Find where the given text appears and provide that cell's center as (x, y) coordinate. 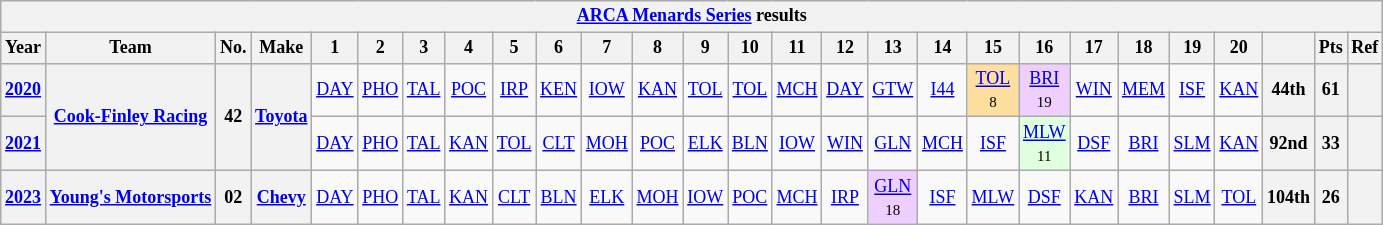
13 (893, 48)
3 (424, 48)
2021 (24, 144)
Chevy (282, 197)
4 (469, 48)
TOL8 (992, 90)
ARCA Menards Series results (692, 16)
Toyota (282, 116)
Pts (1330, 48)
GTW (893, 90)
104th (1289, 197)
44th (1289, 90)
14 (943, 48)
02 (234, 197)
2023 (24, 197)
KEN (559, 90)
61 (1330, 90)
15 (992, 48)
Year (24, 48)
18 (1144, 48)
16 (1044, 48)
1 (335, 48)
6 (559, 48)
19 (1192, 48)
Team (130, 48)
33 (1330, 144)
10 (750, 48)
Cook-Finley Racing (130, 116)
11 (797, 48)
8 (658, 48)
BRI19 (1044, 90)
7 (606, 48)
17 (1094, 48)
GLN (893, 144)
GLN18 (893, 197)
MLW11 (1044, 144)
42 (234, 116)
I44 (943, 90)
2020 (24, 90)
5 (514, 48)
Make (282, 48)
12 (845, 48)
9 (706, 48)
92nd (1289, 144)
Ref (1365, 48)
2 (380, 48)
26 (1330, 197)
No. (234, 48)
MEM (1144, 90)
Young's Motorsports (130, 197)
20 (1239, 48)
MLW (992, 197)
